Identify which cell holds the provided text, then report its (X, Y) central coordinate. 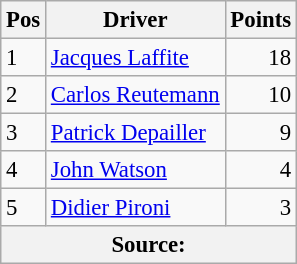
9 (260, 133)
Jacques Laffite (136, 58)
Carlos Reutemann (136, 95)
Driver (136, 20)
Didier Pironi (136, 208)
1 (24, 58)
Points (260, 20)
Source: (149, 245)
John Watson (136, 170)
18 (260, 58)
Patrick Depailler (136, 133)
Pos (24, 20)
10 (260, 95)
2 (24, 95)
5 (24, 208)
